Provide the [X, Y] coordinate of the cell's center where the given text is located.  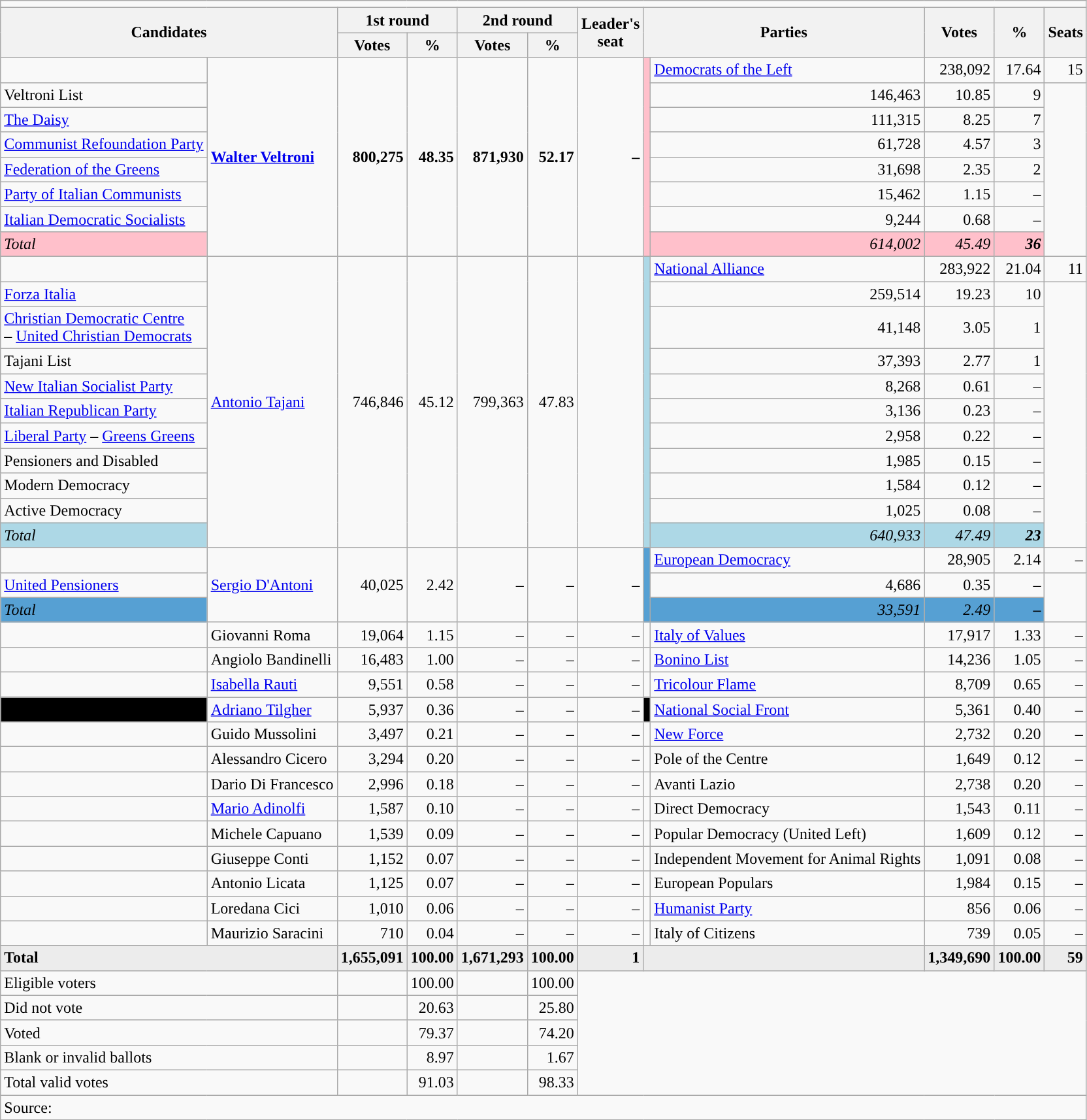
Popular Democracy (United Left) [788, 834]
1,025 [788, 510]
31,698 [788, 169]
9,244 [788, 219]
146,463 [788, 95]
0.68 [959, 219]
74.20 [553, 1032]
3,497 [372, 734]
5,937 [372, 709]
Eligible voters [169, 983]
Leader'sseat [610, 33]
14,236 [959, 659]
48.35 [432, 157]
0.58 [432, 684]
Giuseppe Conti [272, 859]
Italian Republican Party [104, 411]
0.36 [432, 709]
59 [1065, 958]
Dario Di Francesco [272, 784]
0.61 [959, 386]
Italian Democratic Socialists [104, 219]
Adriano Tilgher [272, 709]
Giovanni Roma [272, 634]
Federation of the Greens [104, 169]
739 [959, 933]
Source: [543, 1108]
1,584 [788, 486]
7 [1019, 120]
0.22 [959, 436]
Isabella Rauti [272, 684]
0.04 [432, 933]
Pensioners and Disabled [104, 461]
19,064 [372, 634]
1,671,293 [493, 958]
0.65 [1019, 684]
Alessandro Cicero [272, 759]
41,148 [788, 328]
2,732 [959, 734]
23 [1019, 535]
Humanist Party [788, 908]
1,649 [959, 759]
0.11 [1019, 809]
Italy of Values [788, 634]
National Social Front [788, 709]
Christian Democratic Centre – United Christian Democrats [104, 328]
17,917 [959, 634]
2nd round [517, 20]
21.04 [1019, 269]
856 [959, 908]
3,294 [372, 759]
Veltroni List [104, 95]
800,275 [372, 157]
15,462 [788, 194]
3 [1019, 144]
2.35 [959, 169]
National Alliance [788, 269]
Direct Democracy [788, 809]
0.35 [959, 585]
Antonio Licata [272, 883]
111,315 [788, 120]
4,686 [788, 585]
Bonino List [788, 659]
2.49 [959, 610]
5,361 [959, 709]
20.63 [432, 1008]
New Italian Socialist Party [104, 386]
1.33 [1019, 634]
36 [1019, 244]
61,728 [788, 144]
1,609 [959, 834]
1.67 [553, 1057]
16,483 [372, 659]
1,985 [788, 461]
2.14 [1019, 560]
Loredana Cici [272, 908]
Seats [1065, 33]
1,539 [372, 834]
Michele Capuano [272, 834]
Independent Movement for Animal Rights [788, 859]
0.09 [432, 834]
Mario Adinolfi [272, 809]
47.49 [959, 535]
1st round [397, 20]
0.40 [1019, 709]
746,846 [372, 402]
Did not vote [169, 1008]
10 [1019, 293]
Blank or invalid ballots [169, 1057]
Party of Italian Communists [104, 194]
1,587 [372, 809]
2.77 [959, 361]
New Force [788, 734]
33,591 [788, 610]
259,514 [788, 293]
47.83 [553, 402]
Modern Democracy [104, 486]
9,551 [372, 684]
1,543 [959, 809]
Walter Veltroni [272, 157]
United Pensioners [104, 585]
1,010 [372, 908]
8,268 [788, 386]
0.05 [1019, 933]
The Daisy [104, 120]
Sergio D'Antoni [272, 585]
Avanti Lazio [788, 784]
Voted [169, 1032]
Maurizio Saracini [272, 933]
Communist Refoundation Party [104, 144]
2,996 [372, 784]
Italy of Citizens [788, 933]
Forza Italia [104, 293]
79.37 [432, 1032]
4.57 [959, 144]
614,002 [788, 244]
Active Democracy [104, 510]
1.05 [1019, 659]
17.64 [1019, 70]
1,984 [959, 883]
15 [1065, 70]
238,092 [959, 70]
Liberal Party – Greens Greens [104, 436]
1,091 [959, 859]
1,152 [372, 859]
0.18 [432, 784]
25.80 [553, 1008]
Tajani List [104, 361]
1,125 [372, 883]
3.05 [959, 328]
Democrats of the Left [788, 70]
Angiolo Bandinelli [272, 659]
1.00 [432, 659]
1,349,690 [959, 958]
45.12 [432, 402]
98.33 [553, 1082]
0.23 [959, 411]
2 [1019, 169]
40,025 [372, 585]
3,136 [788, 411]
10.85 [959, 95]
Guido Mussolini [272, 734]
Pole of the Centre [788, 759]
Candidates [169, 33]
710 [372, 933]
European Populars [788, 883]
Tricolour Flame [788, 684]
28,905 [959, 560]
8,709 [959, 684]
8.97 [432, 1057]
19.23 [959, 293]
871,930 [493, 157]
Antonio Tajani [272, 402]
2,738 [959, 784]
640,933 [788, 535]
2.42 [432, 585]
2,958 [788, 436]
Total valid votes [169, 1082]
0.21 [432, 734]
0.10 [432, 809]
283,922 [959, 269]
1,655,091 [372, 958]
37,393 [788, 361]
9 [1019, 95]
45.49 [959, 244]
52.17 [553, 157]
European Democracy [788, 560]
11 [1065, 269]
799,363 [493, 402]
8.25 [959, 120]
91.03 [432, 1082]
Parties [784, 33]
